For the text-containing cell, return its midpoint in [x, y] coordinate format. 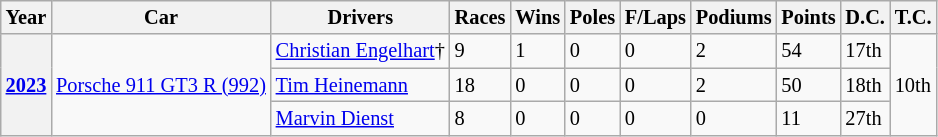
Poles [592, 17]
Podiums [734, 17]
Tim Heinemann [360, 85]
Wins [538, 17]
18 [480, 85]
Points [808, 17]
11 [808, 118]
50 [808, 85]
17th [864, 51]
D.C. [864, 17]
Races [480, 17]
9 [480, 51]
2023 [26, 84]
Christian Engelhart† [360, 51]
Porsche 911 GT3 R (992) [161, 84]
Marvin Dienst [360, 118]
Drivers [360, 17]
Year [26, 17]
27th [864, 118]
54 [808, 51]
1 [538, 51]
F/Laps [656, 17]
10th [914, 84]
8 [480, 118]
18th [864, 85]
T.C. [914, 17]
Car [161, 17]
